Pinpoint the cell where the given text exists, returning its [X, Y] midpoint coordinate. 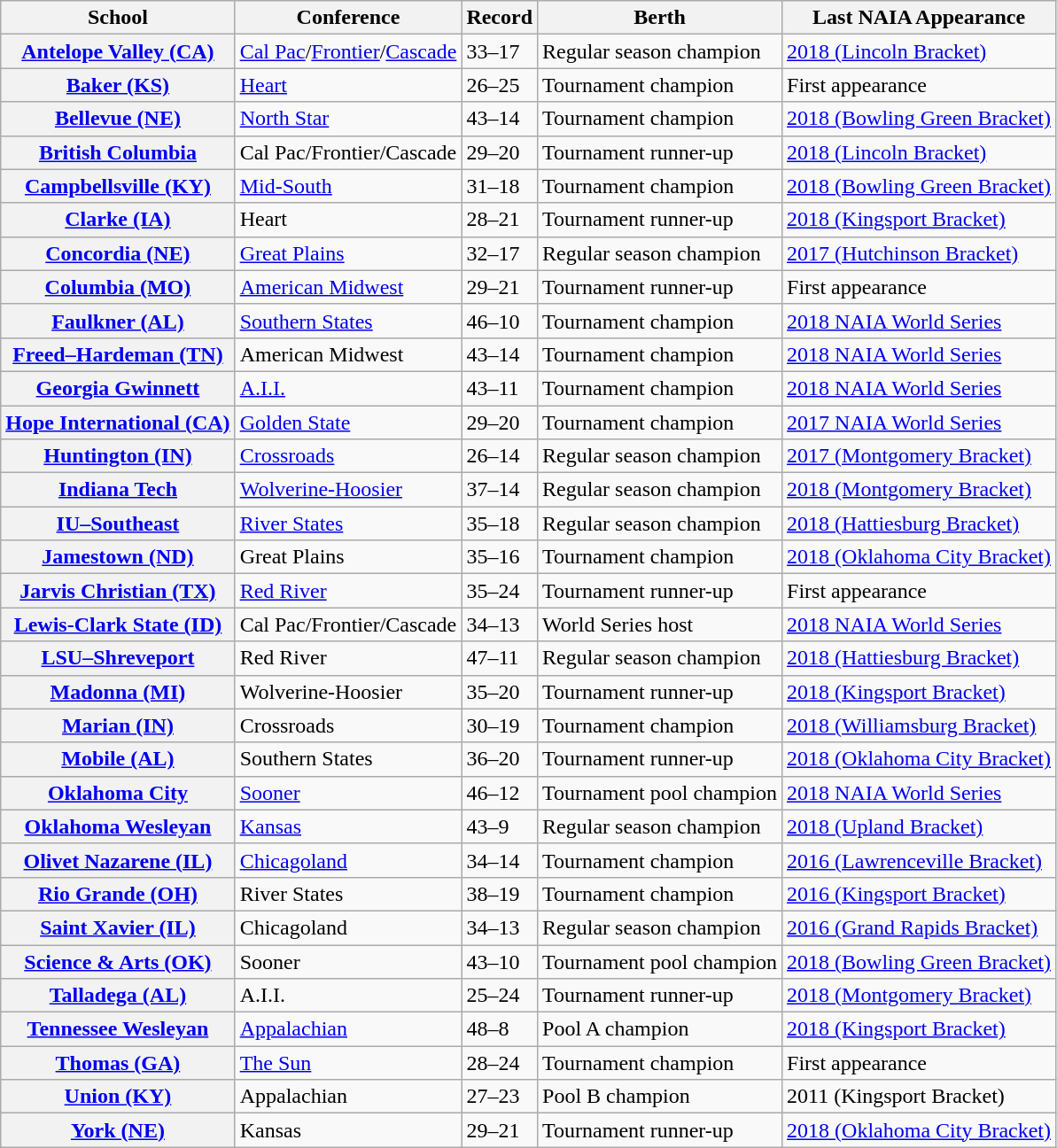
2016 (Kingsport Bracket) [920, 894]
47–11 [500, 658]
34–14 [500, 860]
Union (KY) [118, 1097]
26–14 [500, 456]
Marian (IN) [118, 725]
46–12 [500, 793]
35–16 [500, 557]
Georgia Gwinnett [118, 388]
27–23 [500, 1097]
46–10 [500, 321]
Campbellsville (KY) [118, 186]
British Columbia [118, 152]
30–19 [500, 725]
Science & Arts (OK) [118, 961]
Golden State [348, 423]
Jarvis Christian (TX) [118, 591]
43–9 [500, 826]
Hope International (CA) [118, 423]
Last NAIA Appearance [920, 18]
The Sun [348, 1063]
Baker (KS) [118, 85]
36–20 [500, 759]
Jamestown (ND) [118, 557]
North Star [348, 119]
Antelope Valley (CA) [118, 51]
Faulkner (AL) [118, 321]
Record [500, 18]
York (NE) [118, 1130]
Huntington (IN) [118, 456]
2017 NAIA World Series [920, 423]
31–18 [500, 186]
Pool A champion [660, 1029]
25–24 [500, 996]
Pool B champion [660, 1097]
IU–Southeast [118, 524]
Indiana Tech [118, 490]
Tennessee Wesleyan [118, 1029]
Madonna (MI) [118, 692]
26–25 [500, 85]
35–20 [500, 692]
33–17 [500, 51]
Clarke (IA) [118, 220]
28–24 [500, 1063]
35–24 [500, 591]
Conference [348, 18]
2016 (Grand Rapids Bracket) [920, 927]
2011 (Kingsport Bracket) [920, 1097]
Columbia (MO) [118, 287]
World Series host [660, 624]
37–14 [500, 490]
Thomas (GA) [118, 1063]
Lewis-Clark State (ID) [118, 624]
38–19 [500, 894]
2017 (Hutchinson Bracket) [920, 253]
Mid-South [348, 186]
Oklahoma Wesleyan [118, 826]
2018 (Upland Bracket) [920, 826]
2018 (Williamsburg Bracket) [920, 725]
Oklahoma City [118, 793]
Mobile (AL) [118, 759]
Bellevue (NE) [118, 119]
LSU–Shreveport [118, 658]
43–11 [500, 388]
32–17 [500, 253]
Berth [660, 18]
Freed–Hardeman (TN) [118, 354]
43–10 [500, 961]
Olivet Nazarene (IL) [118, 860]
2017 (Montgomery Bracket) [920, 456]
28–21 [500, 220]
48–8 [500, 1029]
2016 (Lawrenceville Bracket) [920, 860]
Talladega (AL) [118, 996]
Rio Grande (OH) [118, 894]
Concordia (NE) [118, 253]
Saint Xavier (IL) [118, 927]
School [118, 18]
35–18 [500, 524]
